Detect which cell encompasses the target text, then output its (X, Y) center coordinate. 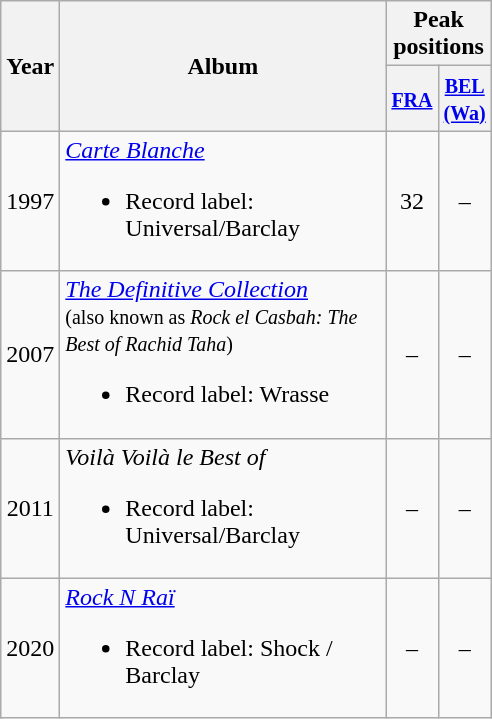
FRA (412, 98)
2011 (30, 508)
Album (223, 66)
2007 (30, 354)
Carte BlancheRecord label: Universal/Barclay (223, 201)
Year (30, 66)
The Definitive Collection (also known as Rock el Casbah: The Best of Rachid Taha)Record label: Wrasse (223, 354)
BEL (Wa) (464, 98)
Voilà Voilà le Best ofRecord label: Universal/Barclay (223, 508)
Peak positions (438, 34)
Rock N RaïRecord label: Shock / Barclay (223, 648)
1997 (30, 201)
32 (412, 201)
2020 (30, 648)
